Output the (x, y) coordinate of the center of the cell containing the given text.  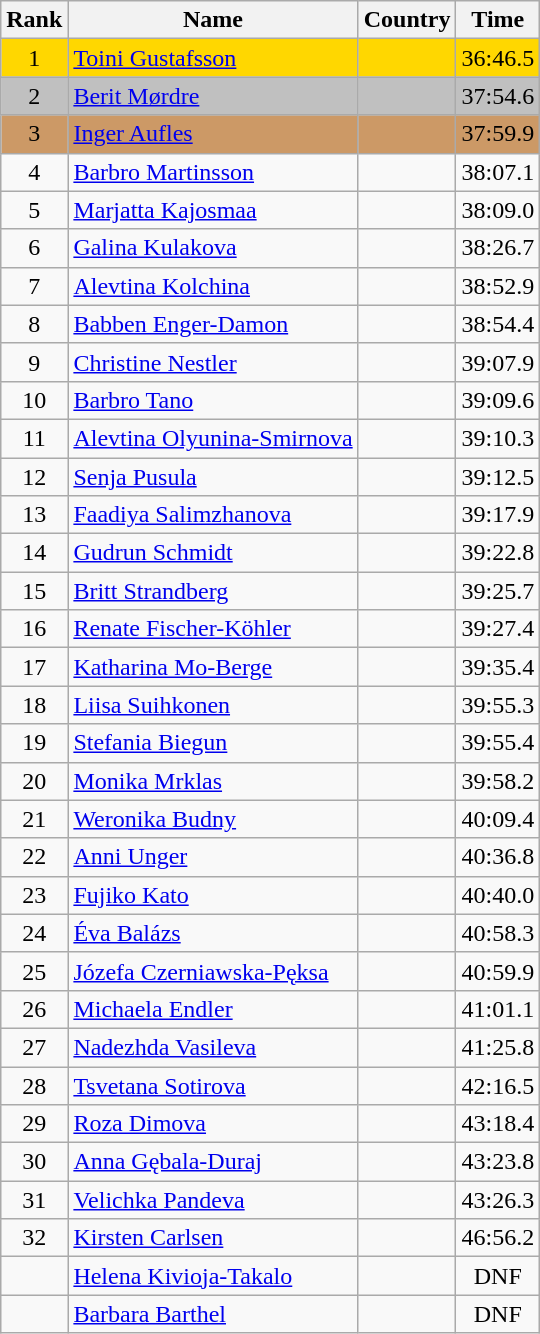
Helena Kivioja-Takalo (213, 1276)
41:01.1 (498, 1009)
28 (34, 1085)
Christine Nestler (213, 362)
36:46.5 (498, 58)
16 (34, 629)
Name (213, 20)
38:26.7 (498, 248)
Roza Dimova (213, 1124)
23 (34, 895)
Fujiko Kato (213, 895)
31 (34, 1200)
39:27.4 (498, 629)
40:59.9 (498, 971)
Barbro Tano (213, 400)
9 (34, 362)
Anna Gębala-Duraj (213, 1162)
Monika Mrklas (213, 781)
32 (34, 1238)
4 (34, 172)
Senja Pusula (213, 477)
38:52.9 (498, 286)
37:59.9 (498, 134)
38:07.1 (498, 172)
Velichka Pandeva (213, 1200)
41:25.8 (498, 1047)
29 (34, 1124)
Nadezhda Vasileva (213, 1047)
39:09.6 (498, 400)
30 (34, 1162)
Alevtina Kolchina (213, 286)
6 (34, 248)
43:23.8 (498, 1162)
Katharina Mo-Berge (213, 667)
8 (34, 324)
18 (34, 705)
3 (34, 134)
Tsvetana Sotirova (213, 1085)
Anni Unger (213, 857)
38:54.4 (498, 324)
Gudrun Schmidt (213, 553)
27 (34, 1047)
1 (34, 58)
13 (34, 515)
39:25.7 (498, 591)
21 (34, 819)
43:18.4 (498, 1124)
Time (498, 20)
Renate Fischer-Köhler (213, 629)
Michaela Endler (213, 1009)
Britt Strandberg (213, 591)
25 (34, 971)
40:36.8 (498, 857)
Stefania Biegun (213, 743)
42:16.5 (498, 1085)
Barbara Barthel (213, 1314)
39:07.9 (498, 362)
39:10.3 (498, 438)
Toini Gustafsson (213, 58)
24 (34, 933)
10 (34, 400)
Faadiya Salimzhanova (213, 515)
11 (34, 438)
38:09.0 (498, 210)
26 (34, 1009)
22 (34, 857)
39:55.3 (498, 705)
39:58.2 (498, 781)
Alevtina Olyunina-Smirnova (213, 438)
Weronika Budny (213, 819)
Country (407, 20)
40:09.4 (498, 819)
20 (34, 781)
Babben Enger-Damon (213, 324)
Rank (34, 20)
2 (34, 96)
17 (34, 667)
39:55.4 (498, 743)
Galina Kulakova (213, 248)
39:17.9 (498, 515)
Barbro Martinsson (213, 172)
39:35.4 (498, 667)
40:40.0 (498, 895)
40:58.3 (498, 933)
43:26.3 (498, 1200)
Józefa Czerniawska-Pęksa (213, 971)
Inger Aufles (213, 134)
Marjatta Kajosmaa (213, 210)
7 (34, 286)
Éva Balázs (213, 933)
46:56.2 (498, 1238)
14 (34, 553)
37:54.6 (498, 96)
19 (34, 743)
Berit Mørdre (213, 96)
39:22.8 (498, 553)
15 (34, 591)
Kirsten Carlsen (213, 1238)
Liisa Suihkonen (213, 705)
12 (34, 477)
39:12.5 (498, 477)
5 (34, 210)
